Scan for the cell matching the given text and deliver its (X, Y) coordinate at center. 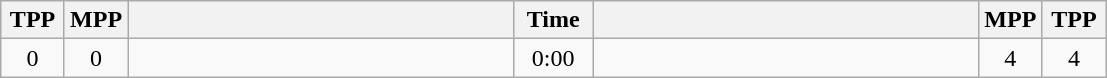
0:00 (554, 58)
Time (554, 20)
